Scan for the cell matching the given text and deliver its [x, y] coordinate at center. 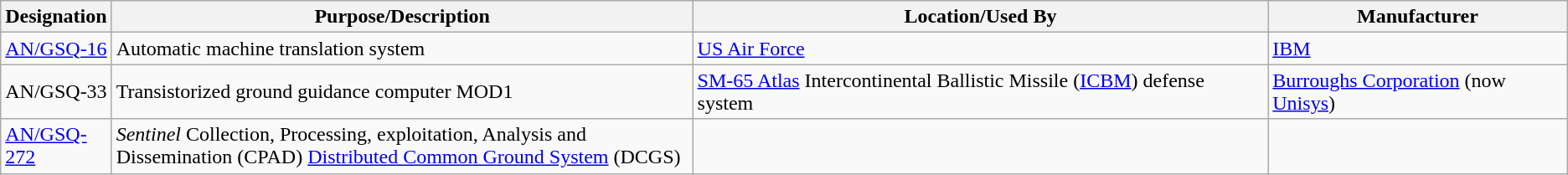
Burroughs Corporation (now Unisys) [1417, 92]
US Air Force [980, 49]
Automatic machine translation system [402, 49]
AN/GSQ-16 [56, 49]
AN/GSQ-33 [56, 92]
Manufacturer [1417, 17]
Purpose/Description [402, 17]
Location/Used By [980, 17]
IBM [1417, 49]
AN/GSQ-272 [56, 146]
Sentinel Collection, Processing, exploitation, Analysis and Dissemination (CPAD) Distributed Common Ground System (DCGS) [402, 146]
SM-65 Atlas Intercontinental Ballistic Missile (ICBM) defense system [980, 92]
Transistorized ground guidance computer MOD1 [402, 92]
Designation [56, 17]
